Return the [X, Y] coordinate for the center point of the cell that contains the specified text.  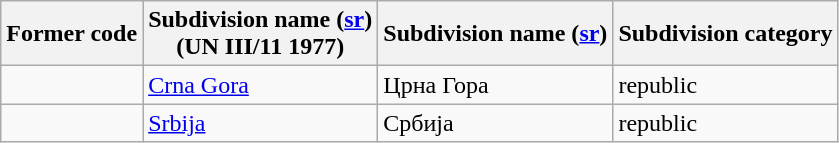
Subdivision name (sr)(UN III/11 1977) [260, 34]
Former code [72, 34]
Crna Gora [260, 85]
Subdivision name (sr) [496, 34]
Srbija [260, 123]
Црна Гора [496, 85]
Србија [496, 123]
Subdivision category [726, 34]
